Search for the cell housing the specified text and yield its [x, y] center coordinate. 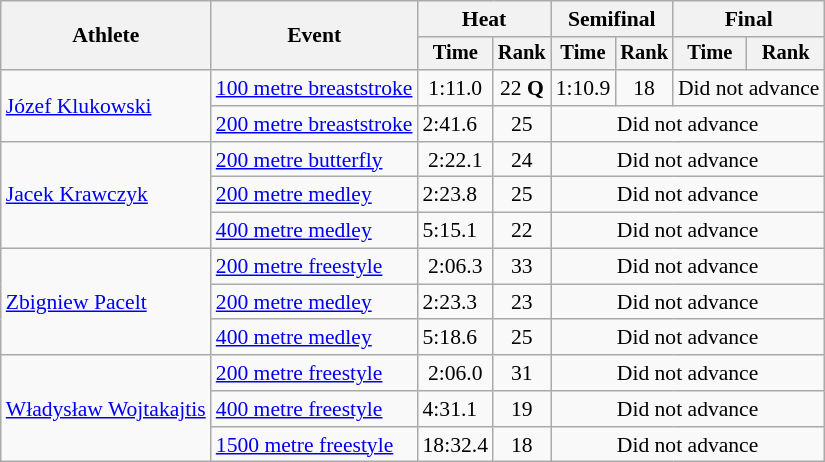
100 metre breaststroke [314, 88]
2:22.1 [456, 160]
33 [522, 267]
2:06.3 [456, 267]
Athlete [106, 36]
400 metre freestyle [314, 409]
22 Q [522, 88]
Event [314, 36]
200 metre butterfly [314, 160]
4:31.1 [456, 409]
24 [522, 160]
Józef Klukowski [106, 106]
18 [644, 88]
Jacek Krawczyk [106, 196]
1:10.9 [584, 88]
Semifinal [612, 19]
5:18.6 [456, 338]
1:11.0 [456, 88]
Heat [484, 19]
22 [522, 231]
Władysław Wojtakajtis [106, 408]
2:23.8 [456, 195]
2:41.6 [456, 124]
200 metre breaststroke [314, 124]
31 [522, 373]
Final [749, 19]
2:06.0 [456, 373]
19 [522, 409]
5:15.1 [456, 231]
23 [522, 302]
2:23.3 [456, 302]
Zbigniew Pacelt [106, 302]
